Scan for the cell matching the given text and deliver its [x, y] coordinate at center. 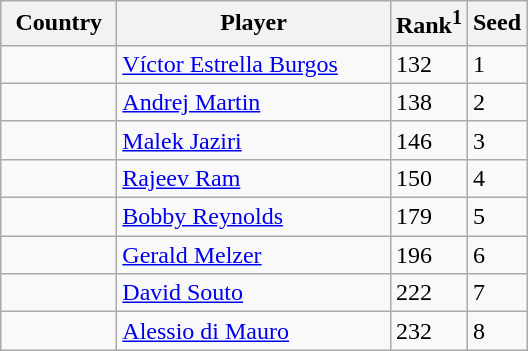
4 [496, 178]
138 [428, 102]
3 [496, 140]
Alessio di Mauro [254, 331]
Bobby Reynolds [254, 217]
Country [59, 24]
Rajeev Ram [254, 178]
Andrej Martin [254, 102]
8 [496, 331]
196 [428, 255]
Seed [496, 24]
Player [254, 24]
Rank1 [428, 24]
Gerald Melzer [254, 255]
150 [428, 178]
222 [428, 293]
146 [428, 140]
1 [496, 64]
Malek Jaziri [254, 140]
Víctor Estrella Burgos [254, 64]
2 [496, 102]
7 [496, 293]
6 [496, 255]
David Souto [254, 293]
179 [428, 217]
5 [496, 217]
232 [428, 331]
132 [428, 64]
